Determine the [x, y] coordinate at the center of the cell enclosing the given text.  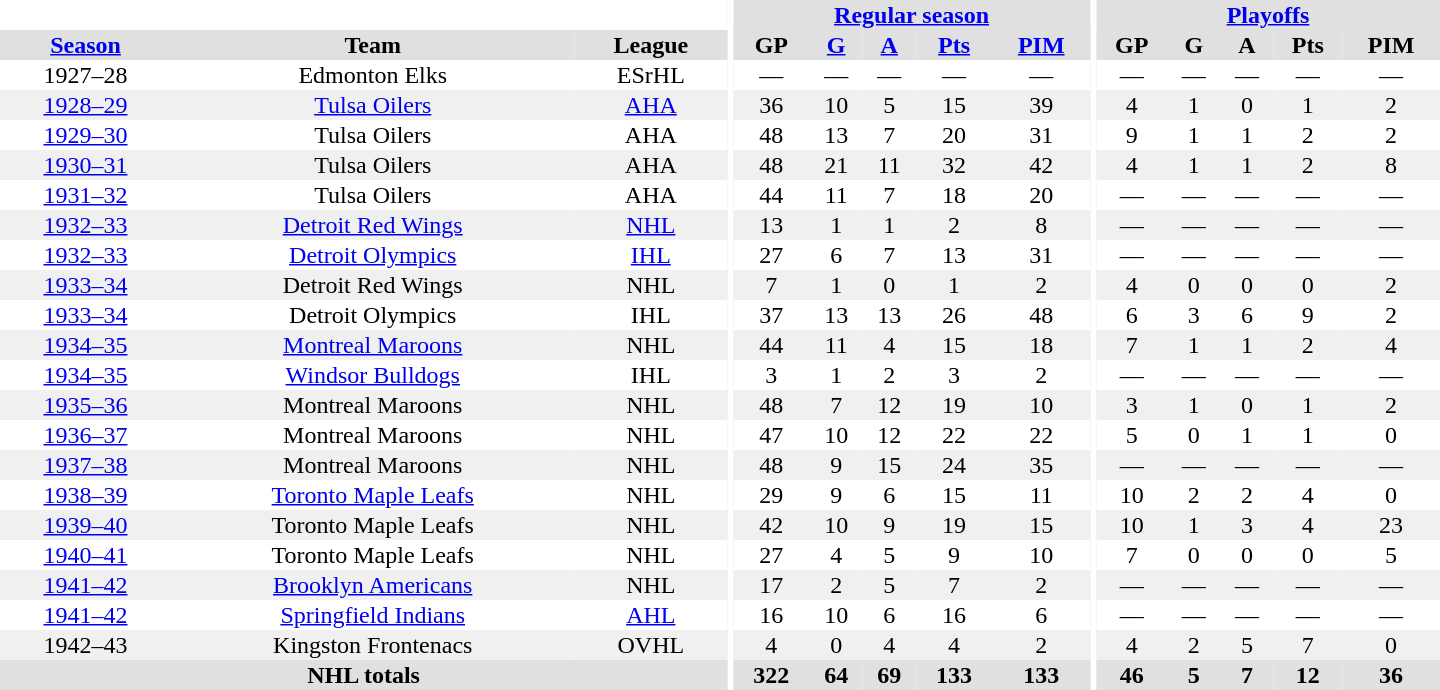
21 [836, 165]
League [650, 45]
AHL [650, 615]
23 [1391, 525]
32 [954, 165]
1930–31 [86, 165]
Season [86, 45]
Team [372, 45]
29 [772, 495]
35 [1041, 465]
1940–41 [86, 555]
1937–38 [86, 465]
NHL totals [364, 675]
Brooklyn Americans [372, 585]
Springfield Indians [372, 615]
26 [954, 315]
1942–43 [86, 645]
1939–40 [86, 525]
24 [954, 465]
Kingston Frontenacs [372, 645]
1938–39 [86, 495]
Playoffs [1268, 15]
Regular season [912, 15]
39 [1041, 105]
1928–29 [86, 105]
47 [772, 435]
17 [772, 585]
ESrHL [650, 75]
37 [772, 315]
1927–28 [86, 75]
322 [772, 675]
69 [890, 675]
1929–30 [86, 135]
64 [836, 675]
46 [1132, 675]
1931–32 [86, 195]
Edmonton Elks [372, 75]
Windsor Bulldogs [372, 375]
1935–36 [86, 405]
OVHL [650, 645]
1936–37 [86, 435]
